For the text-containing cell, return its midpoint in (X, Y) coordinate format. 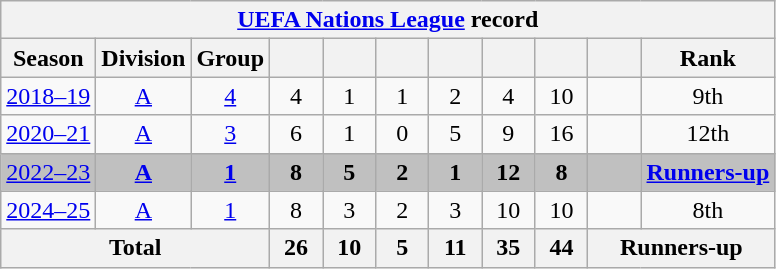
35 (508, 248)
12 (508, 172)
Rank (708, 58)
8th (708, 210)
Season (48, 58)
2022–23 (48, 172)
6 (296, 134)
9 (508, 134)
0 (402, 134)
26 (296, 248)
Division (144, 58)
Group (230, 58)
11 (456, 248)
Total (136, 248)
12th (708, 134)
44 (562, 248)
16 (562, 134)
2020–21 (48, 134)
9th (708, 96)
2024–25 (48, 210)
2018–19 (48, 96)
UEFA Nations League record (388, 20)
